Provide the [x, y] coordinate of the cell's center where the given text is located.  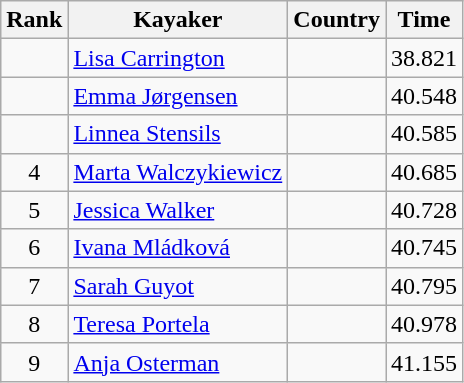
9 [34, 362]
40.548 [424, 96]
40.795 [424, 286]
Jessica Walker [178, 210]
40.978 [424, 324]
40.745 [424, 248]
38.821 [424, 58]
Ivana Mládková [178, 248]
40.728 [424, 210]
8 [34, 324]
4 [34, 172]
Emma Jørgensen [178, 96]
6 [34, 248]
Lisa Carrington [178, 58]
40.585 [424, 134]
Teresa Portela [178, 324]
5 [34, 210]
Anja Osterman [178, 362]
Linnea Stensils [178, 134]
Marta Walczykiewicz [178, 172]
Sarah Guyot [178, 286]
Kayaker [178, 20]
7 [34, 286]
41.155 [424, 362]
40.685 [424, 172]
Rank [34, 20]
Time [424, 20]
Country [337, 20]
